Identify which cell holds the provided text, then report its [X, Y] central coordinate. 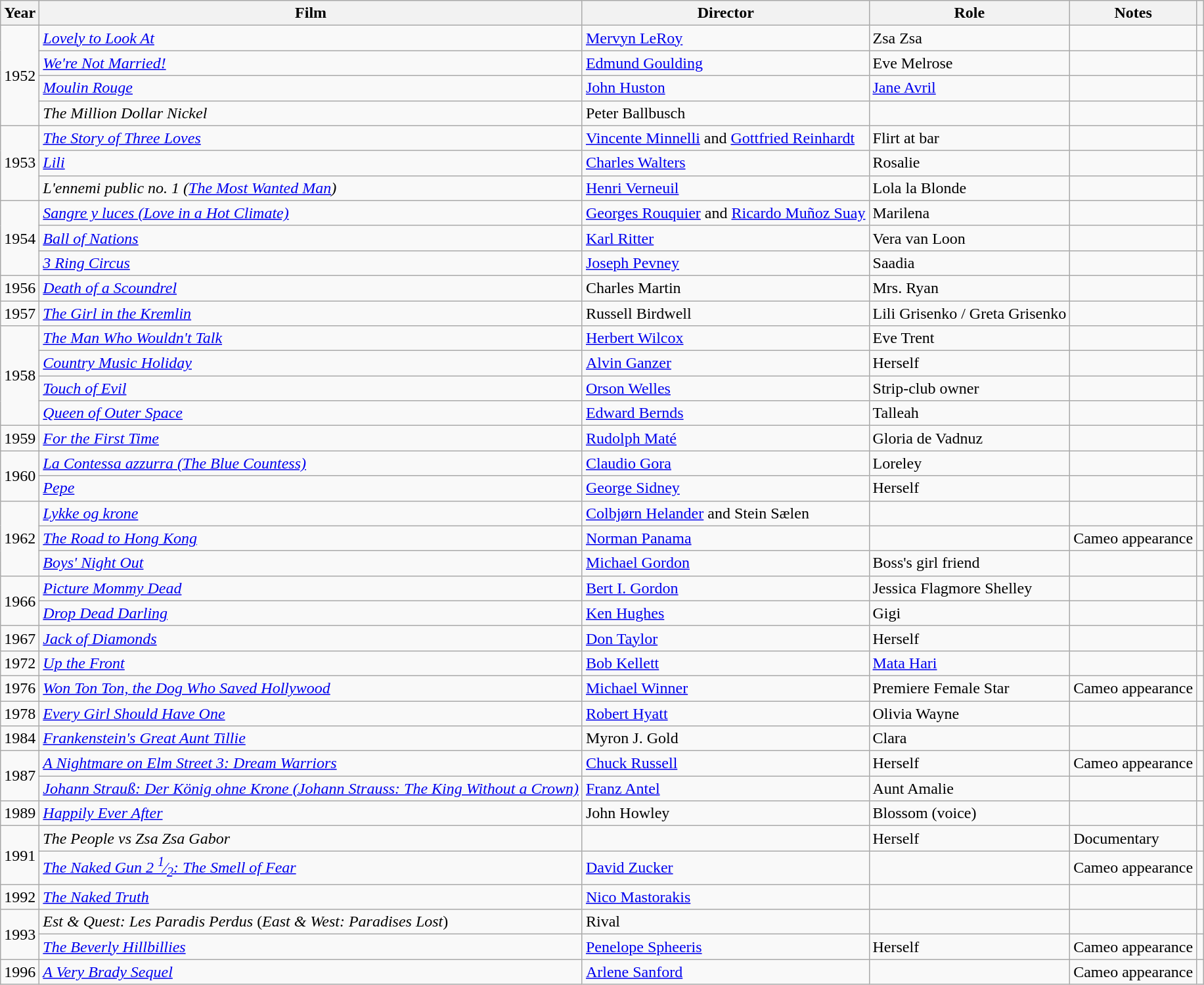
Happily Ever After [311, 813]
John Howley [725, 813]
1960 [20, 476]
1952 [20, 76]
Jack of Diamonds [311, 638]
Every Girl Should Have One [311, 713]
1966 [20, 601]
Georges Rouquier and Ricardo Muñoz Suay [725, 213]
The Story of Three Loves [311, 138]
Picture Mommy Dead [311, 588]
1978 [20, 713]
Jane Avril [970, 88]
1984 [20, 739]
Clara [970, 739]
Premiere Female Star [970, 688]
We're Not Married! [311, 63]
Karl Ritter [725, 238]
Lili Grisenko / Greta Grisenko [970, 313]
1989 [20, 813]
Robert Hyatt [725, 713]
Orson Welles [725, 388]
Eve Melrose [970, 63]
Talleah [970, 413]
Chuck Russell [725, 764]
Aunt Amalie [970, 789]
La Contessa azzurra (The Blue Countess) [311, 463]
The Man Who Wouldn't Talk [311, 338]
Won Ton Ton, the Dog Who Saved Hollywood [311, 688]
1976 [20, 688]
Claudio Gora [725, 463]
Lili [311, 163]
The Naked Truth [311, 897]
1992 [20, 897]
1987 [20, 776]
1996 [20, 972]
Lykke og krone [311, 513]
Myron J. Gold [725, 739]
Director [725, 13]
1959 [20, 438]
Eve Trent [970, 338]
Colbjørn Helander and Stein Sælen [725, 513]
Loreley [970, 463]
Ken Hughes [725, 613]
Frankenstein's Great Aunt Tillie [311, 739]
Est & Quest: Les Paradis Perdus (East & West: Paradises Lost) [311, 922]
L'ennemi public no. 1 (The Most Wanted Man) [311, 188]
Peter Ballbusch [725, 113]
Michael Winner [725, 688]
Drop Dead Darling [311, 613]
The Road to Hong Kong [311, 538]
Lovely to Look At [311, 38]
Alvin Ganzer [725, 363]
David Zucker [725, 867]
1958 [20, 376]
Strip-club owner [970, 388]
Film [311, 13]
3 Ring Circus [311, 263]
Bob Kellett [725, 663]
Norman Panama [725, 538]
Sangre y luces (Love in a Hot Climate) [311, 213]
Michael Gordon [725, 563]
Johann Strauß: Der König ohne Krone (Johann Strauss: The King Without a Crown) [311, 789]
Marilena [970, 213]
Olivia Wayne [970, 713]
Edward Bernds [725, 413]
Flirt at bar [970, 138]
Charles Martin [725, 288]
The People vs Zsa Zsa Gabor [311, 838]
1972 [20, 663]
Rosalie [970, 163]
Charles Walters [725, 163]
Blossom (voice) [970, 813]
Role [970, 13]
Boss's girl friend [970, 563]
Gloria de Vadnuz [970, 438]
Queen of Outer Space [311, 413]
Mrs. Ryan [970, 288]
Henri Verneuil [725, 188]
George Sidney [725, 488]
Year [20, 13]
1991 [20, 856]
Notes [1134, 13]
The Girl in the Kremlin [311, 313]
1954 [20, 238]
1993 [20, 934]
A Very Brady Sequel [311, 972]
Mervyn LeRoy [725, 38]
Documentary [1134, 838]
A Nightmare on Elm Street 3: Dream Warriors [311, 764]
Mata Hari [970, 663]
Death of a Scoundrel [311, 288]
Vera van Loon [970, 238]
Boys' Night Out [311, 563]
Touch of Evil [311, 388]
Zsa Zsa [970, 38]
Country Music Holiday [311, 363]
The Naked Gun 2 1⁄2: The Smell of Fear [311, 867]
The Beverly Hillbillies [311, 947]
Pepe [311, 488]
Bert I. Gordon [725, 588]
Herbert Wilcox [725, 338]
Edmund Goulding [725, 63]
Rival [725, 922]
1956 [20, 288]
Gigi [970, 613]
Rudolph Maté [725, 438]
1967 [20, 638]
Arlene Sanford [725, 972]
Lola la Blonde [970, 188]
Penelope Spheeris [725, 947]
Don Taylor [725, 638]
Ball of Nations [311, 238]
Moulin Rouge [311, 88]
John Huston [725, 88]
Vincente Minnelli and Gottfried Reinhardt [725, 138]
Jessica Flagmore Shelley [970, 588]
For the First Time [311, 438]
1953 [20, 163]
Russell Birdwell [725, 313]
Franz Antel [725, 789]
Joseph Pevney [725, 263]
1957 [20, 313]
Saadia [970, 263]
1962 [20, 538]
Nico Mastorakis [725, 897]
Up the Front [311, 663]
The Million Dollar Nickel [311, 113]
